Output the [x, y] coordinate of the center of the cell containing the given text.  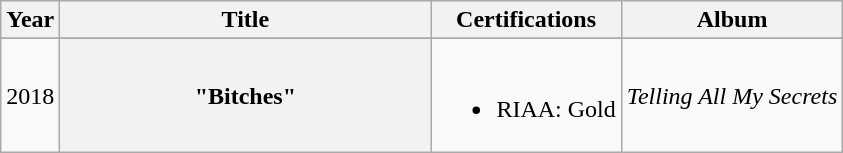
Title [246, 20]
Certifications [526, 20]
Album [732, 20]
2018 [30, 96]
RIAA: Gold [526, 96]
Year [30, 20]
Telling All My Secrets [732, 96]
"Bitches" [246, 96]
